Determine the [X, Y] coordinate at the center of the cell enclosing the given text.  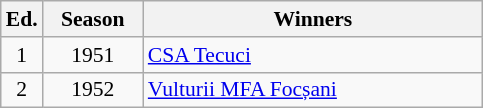
1952 [93, 90]
1 [22, 55]
Vulturii MFA Focșani [313, 90]
Ed. [22, 19]
CSA Tecuci [313, 55]
2 [22, 90]
1951 [93, 55]
Season [93, 19]
Winners [313, 19]
